Scan for the cell matching the given text and deliver its (x, y) coordinate at center. 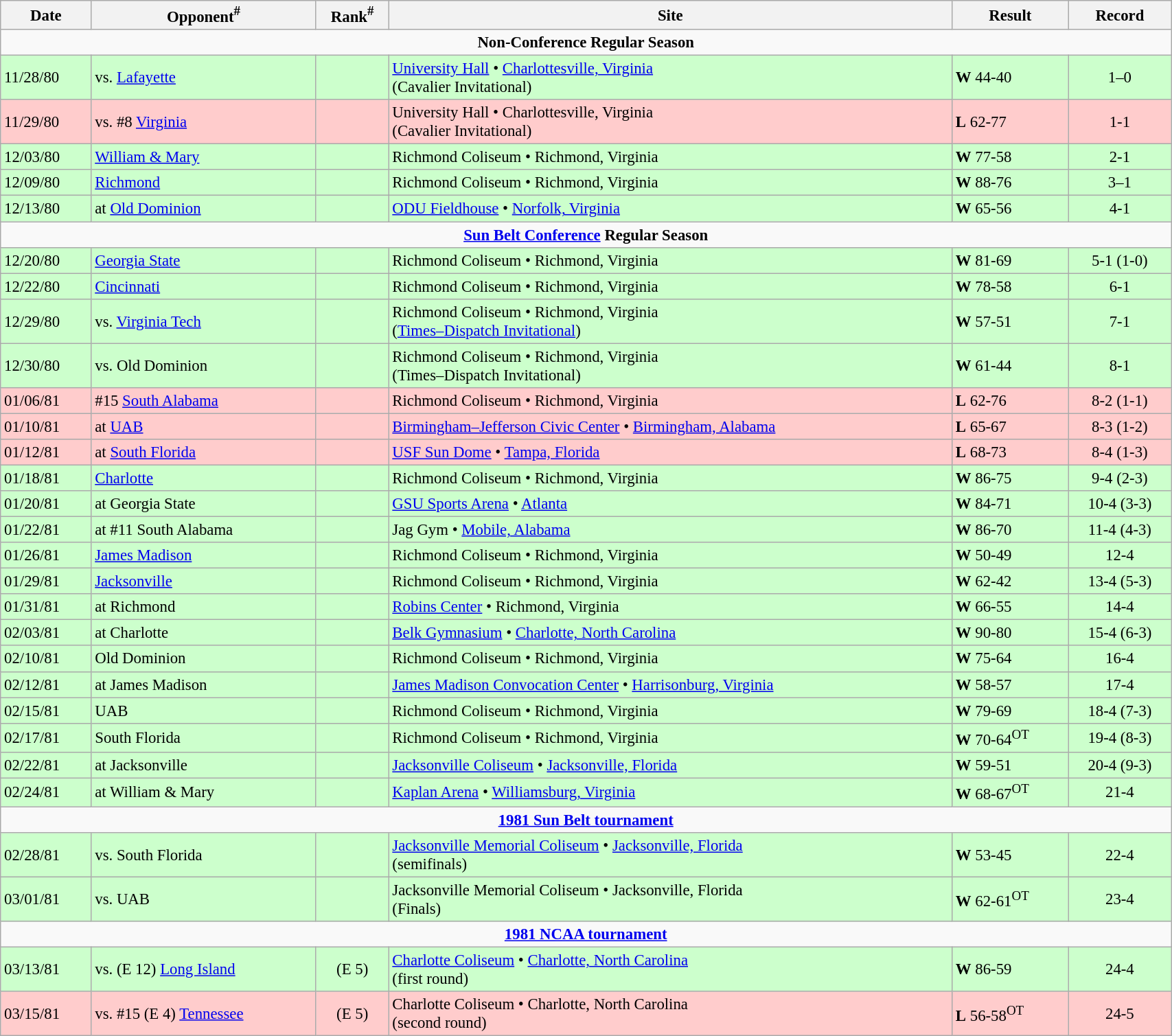
W 90-80 (1011, 633)
12/20/80 (46, 260)
at #11 South Alabama (203, 530)
01/31/81 (46, 607)
8-1 (1120, 365)
Record (1120, 15)
17-4 (1120, 684)
Charlotte (203, 478)
W 66-55 (1011, 607)
W 57-51 (1011, 321)
Date (46, 15)
W 62-42 (1011, 582)
12/09/80 (46, 183)
10-4 (3-3) (1120, 504)
at William & Mary (203, 792)
11/28/80 (46, 78)
8-4 (1-3) (1120, 452)
02/03/81 (46, 633)
Site (670, 15)
01/26/81 (46, 555)
W 58-57 (1011, 684)
23-4 (1120, 899)
15-4 (6-3) (1120, 633)
Robins Center • Richmond, Virginia (670, 607)
01/06/81 (46, 401)
Birmingham–Jefferson Civic Center • Birmingham, Alabama (670, 426)
W 84-71 (1011, 504)
L 68-73 (1011, 452)
02/15/81 (46, 711)
03/01/81 (46, 899)
Rank# (352, 15)
Richmond (203, 183)
18-4 (7-3) (1120, 711)
W 75-64 (1011, 659)
1-1 (1120, 122)
UAB (203, 711)
vs. (E 12) Long Island (203, 969)
W 61-44 (1011, 365)
16-4 (1120, 659)
02/12/81 (46, 684)
William & Mary (203, 157)
19-4 (8-3) (1120, 737)
#15 South Alabama (203, 401)
at UAB (203, 426)
W 65-56 (1011, 209)
vs. Virginia Tech (203, 321)
W 59-51 (1011, 766)
11-4 (4-3) (1120, 530)
at Charlotte (203, 633)
L 62-76 (1011, 401)
at Georgia State (203, 504)
12-4 (1120, 555)
James Madison Convocation Center • Harrisonburg, Virginia (670, 684)
22-4 (1120, 855)
12/30/80 (46, 365)
02/28/81 (46, 855)
GSU Sports Arena • Atlanta (670, 504)
Non-Conference Regular Season (586, 43)
24-4 (1120, 969)
Charlotte Coliseum • Charlotte, North Carolina(second round) (670, 1013)
W 79-69 (1011, 711)
vs. #15 (E 4) Tennessee (203, 1013)
01/22/81 (46, 530)
W 44-40 (1011, 78)
12/13/80 (46, 209)
ODU Fieldhouse • Norfolk, Virginia (670, 209)
01/29/81 (46, 582)
7-1 (1120, 321)
12/29/80 (46, 321)
vs. #8 Virginia (203, 122)
8-3 (1-2) (1120, 426)
Jag Gym • Mobile, Alabama (670, 530)
Jacksonville Memorial Coliseum • Jacksonville, Florida(semifinals) (670, 855)
4-1 (1120, 209)
02/10/81 (46, 659)
13-4 (5-3) (1120, 582)
vs. Old Dominion (203, 365)
at Old Dominion (203, 209)
Jacksonville Coliseum • Jacksonville, Florida (670, 766)
1981 Sun Belt tournament (586, 820)
8-2 (1-1) (1120, 401)
5-1 (1-0) (1120, 260)
W 86-70 (1011, 530)
W 86-59 (1011, 969)
6-1 (1120, 286)
Kaplan Arena • Williamsburg, Virginia (670, 792)
L 65-67 (1011, 426)
12/22/80 (46, 286)
vs. Lafayette (203, 78)
01/10/81 (46, 426)
9-4 (2-3) (1120, 478)
W 78-58 (1011, 286)
3–1 (1120, 183)
21-4 (1120, 792)
W 88-76 (1011, 183)
Sun Belt Conference Regular Season (586, 235)
Belk Gymnasium • Charlotte, North Carolina (670, 633)
24-5 (1120, 1013)
14-4 (1120, 607)
1–0 (1120, 78)
James Madison (203, 555)
at Jacksonville (203, 766)
03/13/81 (46, 969)
11/29/80 (46, 122)
Georgia State (203, 260)
W 62-61OT (1011, 899)
L 62-77 (1011, 122)
1981 NCAA tournament (586, 934)
vs. UAB (203, 899)
W 50-49 (1011, 555)
Charlotte Coliseum • Charlotte, North Carolina(first round) (670, 969)
Cincinnati (203, 286)
12/03/80 (46, 157)
01/20/81 (46, 504)
02/22/81 (46, 766)
USF Sun Dome • Tampa, Florida (670, 452)
02/17/81 (46, 737)
W 77-58 (1011, 157)
Old Dominion (203, 659)
Result (1011, 15)
03/15/81 (46, 1013)
South Florida (203, 737)
Jacksonville (203, 582)
at James Madison (203, 684)
L 56-58OT (1011, 1013)
W 70-64OT (1011, 737)
01/12/81 (46, 452)
01/18/81 (46, 478)
W 86-75 (1011, 478)
W 81-69 (1011, 260)
at Richmond (203, 607)
Jacksonville Memorial Coliseum • Jacksonville, Florida(Finals) (670, 899)
W 53-45 (1011, 855)
20-4 (9-3) (1120, 766)
W 68-67OT (1011, 792)
at South Florida (203, 452)
vs. South Florida (203, 855)
02/24/81 (46, 792)
2-1 (1120, 157)
Opponent# (203, 15)
